Locate the cell with the specified text and output its (x, y) center coordinate. 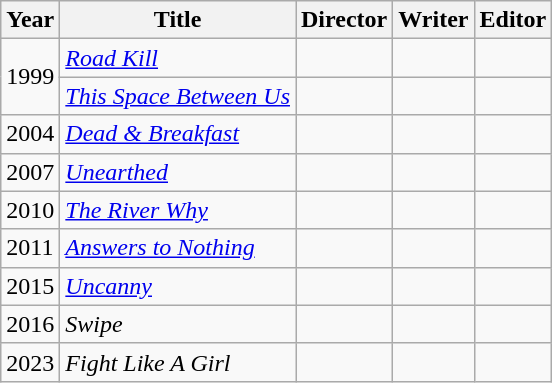
2015 (30, 286)
2007 (30, 172)
2004 (30, 134)
Title (178, 20)
1999 (30, 77)
2016 (30, 324)
Unearthed (178, 172)
Uncanny (178, 286)
Road Kill (178, 58)
Answers to Nothing (178, 248)
Dead & Breakfast (178, 134)
2023 (30, 362)
Editor (513, 20)
Writer (434, 20)
2011 (30, 248)
Director (344, 20)
Fight Like A Girl (178, 362)
This Space Between Us (178, 96)
Year (30, 20)
2010 (30, 210)
The River Why (178, 210)
Swipe (178, 324)
